Locate the cell with the specified text and output its [X, Y] center coordinate. 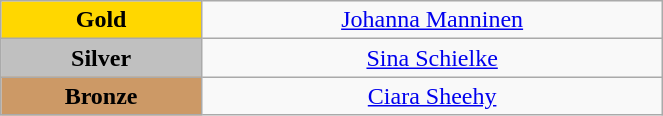
Johanna Manninen [432, 20]
Ciara Sheehy [432, 96]
Sina Schielke [432, 58]
Gold [102, 20]
Silver [102, 58]
Bronze [102, 96]
